For the text-containing cell, return its midpoint in (X, Y) coordinate format. 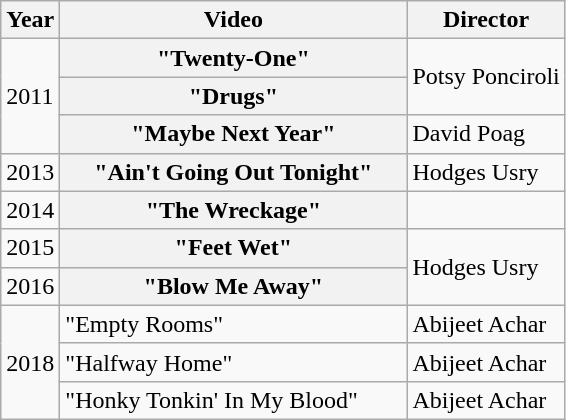
Year (30, 20)
"Empty Rooms" (234, 324)
David Poag (486, 134)
"Maybe Next Year" (234, 134)
"Honky Tonkin' In My Blood" (234, 400)
2016 (30, 286)
"Halfway Home" (234, 362)
2014 (30, 210)
Potsy Ponciroli (486, 77)
Director (486, 20)
"Ain't Going Out Tonight" (234, 172)
"Feet Wet" (234, 248)
2015 (30, 248)
"Drugs" (234, 96)
"Twenty-One" (234, 58)
"Blow Me Away" (234, 286)
2018 (30, 362)
2013 (30, 172)
Video (234, 20)
"The Wreckage" (234, 210)
2011 (30, 96)
